Find where the given text appears and provide that cell's center as (X, Y) coordinate. 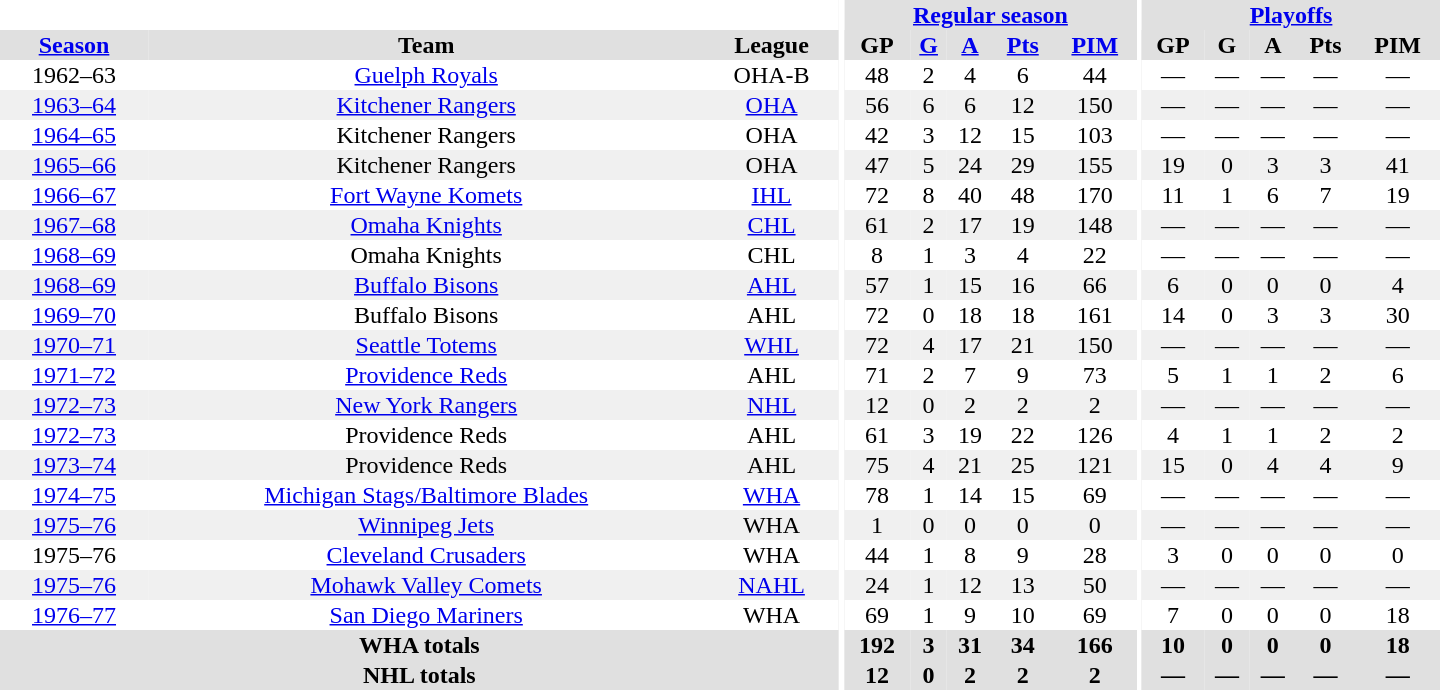
Seattle Totems (426, 345)
Mohawk Valley Comets (426, 585)
155 (1095, 165)
42 (877, 135)
148 (1095, 225)
1965–66 (74, 165)
31 (970, 645)
1970–71 (74, 345)
40 (970, 195)
Season (74, 45)
47 (877, 165)
56 (877, 105)
170 (1095, 195)
166 (1095, 645)
Fort Wayne Komets (426, 195)
Regular season (990, 15)
13 (1023, 585)
121 (1095, 465)
Winnipeg Jets (426, 525)
WHL (771, 345)
San Diego Mariners (426, 615)
NAHL (771, 585)
16 (1023, 285)
103 (1095, 135)
WHA totals (420, 645)
161 (1095, 315)
71 (877, 375)
126 (1095, 435)
Michigan Stags/Baltimore Blades (426, 495)
OHA-B (771, 75)
NHL totals (420, 675)
Cleveland Crusaders (426, 555)
28 (1095, 555)
1973–74 (74, 465)
25 (1023, 465)
1963–64 (74, 105)
1969–70 (74, 315)
41 (1398, 165)
192 (877, 645)
Team (426, 45)
New York Rangers (426, 405)
1962–63 (74, 75)
Playoffs (1291, 15)
IHL (771, 195)
73 (1095, 375)
11 (1173, 195)
50 (1095, 585)
30 (1398, 315)
1966–67 (74, 195)
League (771, 45)
1971–72 (74, 375)
66 (1095, 285)
57 (877, 285)
34 (1023, 645)
1967–68 (74, 225)
1964–65 (74, 135)
75 (877, 465)
NHL (771, 405)
78 (877, 495)
1974–75 (74, 495)
29 (1023, 165)
1976–77 (74, 615)
Guelph Royals (426, 75)
